Identify which cell holds the provided text, then report its [X, Y] central coordinate. 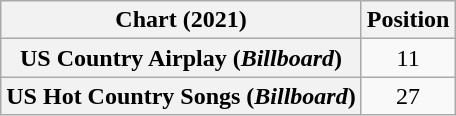
27 [408, 96]
US Country Airplay (Billboard) [181, 58]
Position [408, 20]
Chart (2021) [181, 20]
11 [408, 58]
US Hot Country Songs (Billboard) [181, 96]
